Output the (x, y) coordinate of the center of the cell containing the given text.  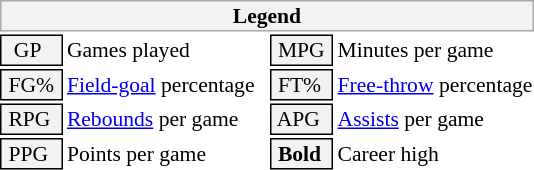
Assists per game (435, 120)
APG (302, 120)
Games played (166, 50)
GP (31, 50)
MPG (302, 50)
Free-throw percentage (435, 85)
Field-goal percentage (166, 85)
Career high (435, 154)
Legend (267, 16)
RPG (31, 120)
Points per game (166, 154)
Bold (302, 154)
Rebounds per game (166, 120)
PPG (31, 154)
FT% (302, 85)
Minutes per game (435, 50)
FG% (31, 85)
